Output the (x, y) coordinate of the center of the cell containing the given text.  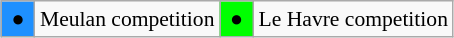
Le Havre competition (353, 19)
Meulan competition (128, 19)
